Identify which cell holds the provided text, then report its [X, Y] central coordinate. 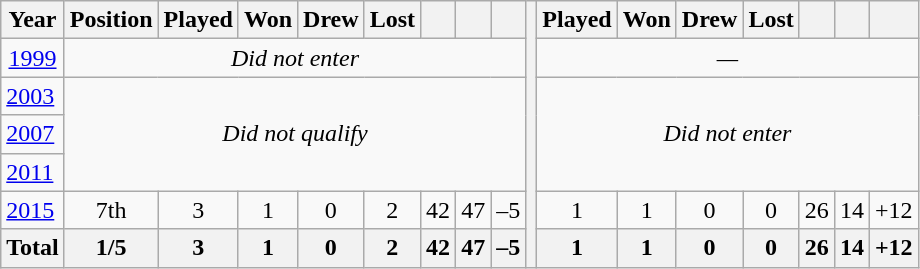
2003 [33, 96]
2007 [33, 134]
— [728, 58]
2011 [33, 172]
Did not qualify [294, 134]
Total [33, 248]
7th [111, 210]
Position [111, 20]
Year [33, 20]
1/5 [111, 248]
1999 [33, 58]
2015 [33, 210]
